Search for the cell housing the specified text and yield its [x, y] center coordinate. 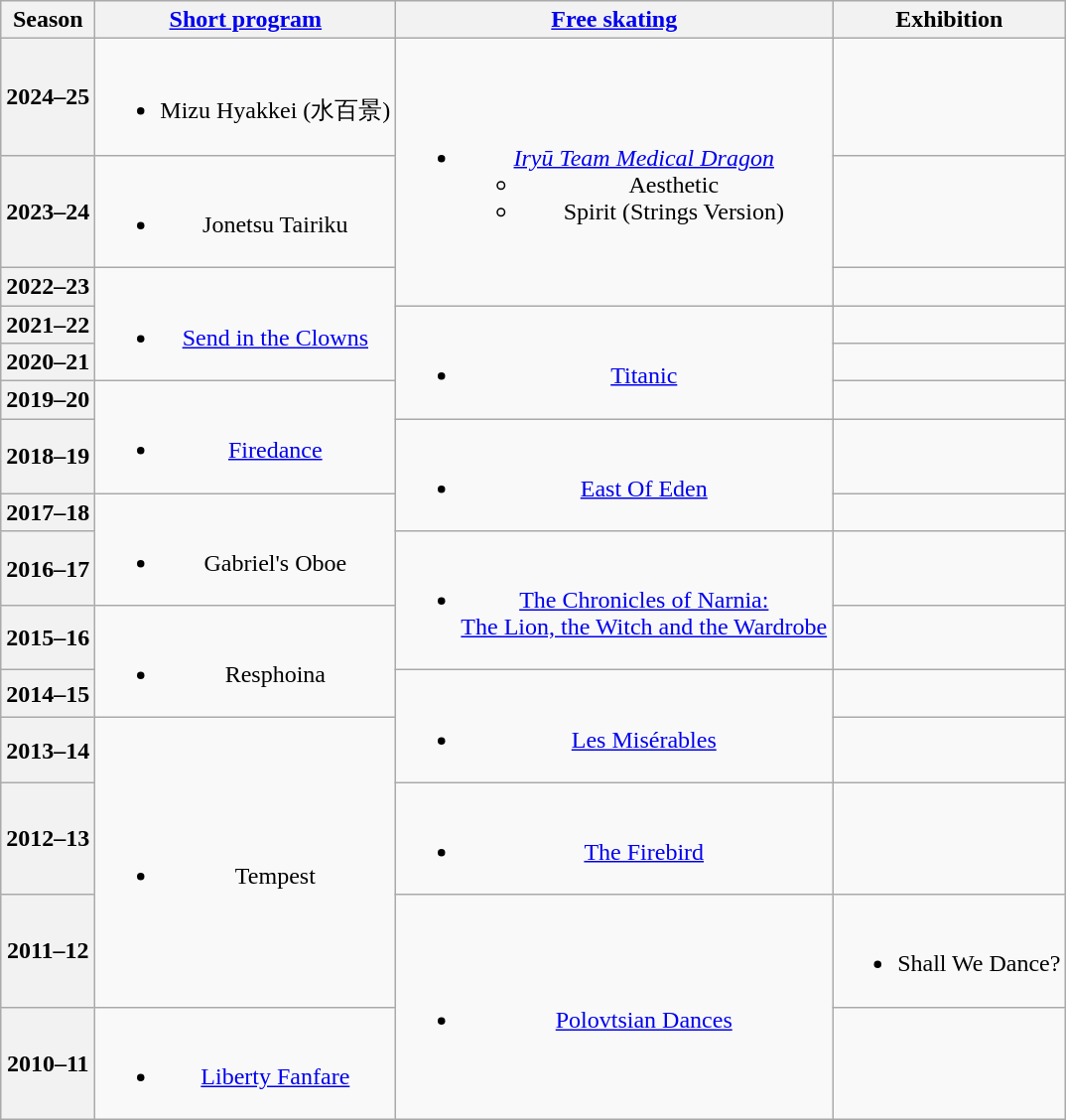
Firedance [246, 437]
Shall We Dance? [949, 951]
Jonetsu Tairiku [246, 210]
Free skating [614, 20]
2019–20 [48, 400]
2021–22 [48, 325]
Resphoina [246, 661]
2023–24 [48, 210]
Gabriel's Oboe [246, 550]
Polovtsian Dances [614, 1007]
2012–13 [48, 838]
East Of Eden [614, 475]
2020–21 [48, 362]
2016–17 [48, 568]
2015–16 [48, 637]
The Chronicles of Narnia: The Lion, the Witch and the Wardrobe [614, 601]
Tempest [246, 862]
2013–14 [48, 751]
Season [48, 20]
Liberty Fanfare [246, 1062]
Les Misérables [614, 727]
Send in the Clowns [246, 324]
2010–11 [48, 1062]
2014–15 [48, 694]
2011–12 [48, 951]
Mizu Hyakkei (水百景) [246, 97]
Iryū Team Medical DragonAestheticSpirit (Strings Version) [614, 173]
Short program [246, 20]
Exhibition [949, 20]
2024–25 [48, 97]
2017–18 [48, 512]
Titanic [614, 362]
2018–19 [48, 457]
2022–23 [48, 286]
The Firebird [614, 838]
